Locate the cell with the specified text and output its (x, y) center coordinate. 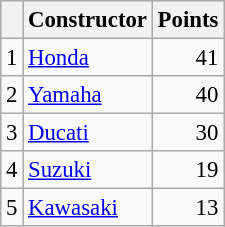
40 (188, 95)
Yamaha (88, 95)
Ducati (88, 133)
Kawasaki (88, 208)
4 (12, 170)
Constructor (88, 20)
3 (12, 133)
30 (188, 133)
19 (188, 170)
5 (12, 208)
13 (188, 208)
Points (188, 20)
2 (12, 95)
Honda (88, 58)
1 (12, 58)
41 (188, 58)
Suzuki (88, 170)
